From the cell containing the given text, extract its center point as [X, Y] coordinate. 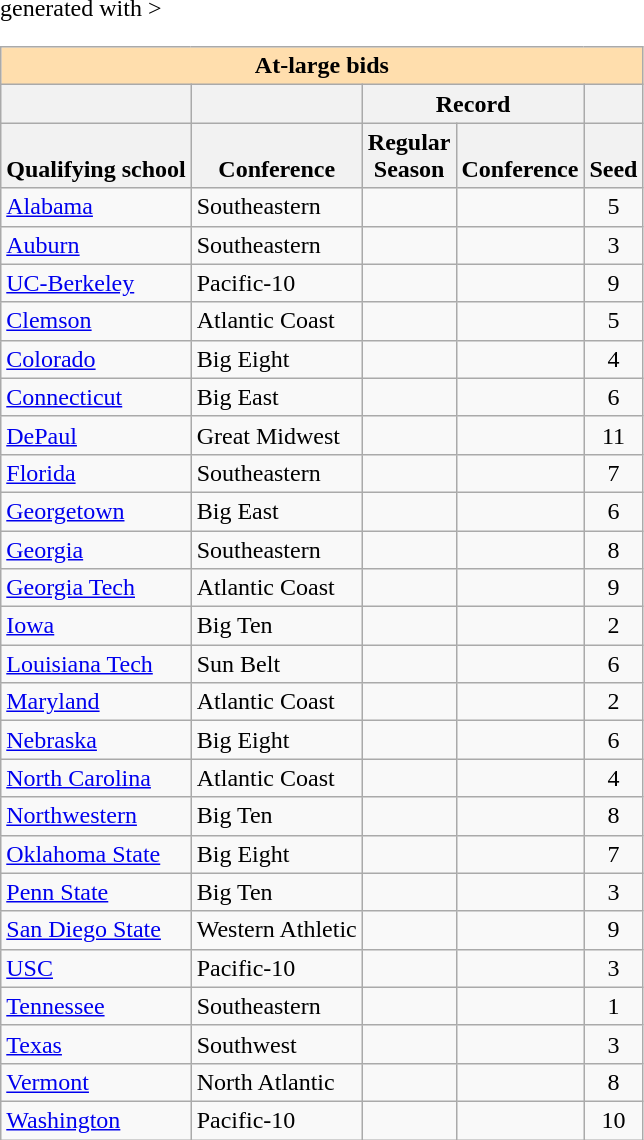
At-large bids [322, 66]
Tennessee [96, 1006]
Northwestern [96, 816]
Washington [96, 1120]
Connecticut [96, 397]
Georgetown [96, 511]
10 [614, 1120]
DePaul [96, 435]
Clemson [96, 321]
Regular Season [409, 156]
Southwest [276, 1044]
11 [614, 435]
Oklahoma State [96, 854]
Alabama [96, 207]
Auburn [96, 245]
Colorado [96, 359]
Great Midwest [276, 435]
1 [614, 1006]
Penn State [96, 892]
Florida [96, 473]
Iowa [96, 626]
North Atlantic [276, 1082]
San Diego State [96, 930]
USC [96, 968]
Texas [96, 1044]
Seed [614, 156]
Vermont [96, 1082]
UC-Berkeley [96, 283]
Qualifying school [96, 156]
Maryland [96, 702]
Nebraska [96, 740]
Georgia [96, 549]
Record [473, 104]
North Carolina [96, 778]
Louisiana Tech [96, 664]
Georgia Tech [96, 588]
Sun Belt [276, 664]
Western Athletic [276, 930]
